Provide the (x, y) coordinate of the cell's center where the given text is located.  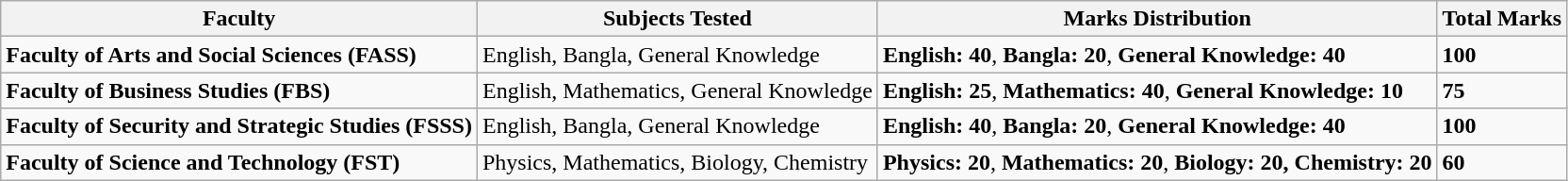
Physics: 20, Mathematics: 20, Biology: 20, Chemistry: 20 (1157, 162)
Marks Distribution (1157, 19)
Faculty of Business Studies (FBS) (239, 90)
Faculty (239, 19)
Physics, Mathematics, Biology, Chemistry (677, 162)
Subjects Tested (677, 19)
60 (1502, 162)
Faculty of Arts and Social Sciences (FASS) (239, 55)
Faculty of Security and Strategic Studies (FSSS) (239, 126)
75 (1502, 90)
Total Marks (1502, 19)
English, Mathematics, General Knowledge (677, 90)
English: 25, Mathematics: 40, General Knowledge: 10 (1157, 90)
Faculty of Science and Technology (FST) (239, 162)
